Scan for the cell matching the given text and deliver its [x, y] coordinate at center. 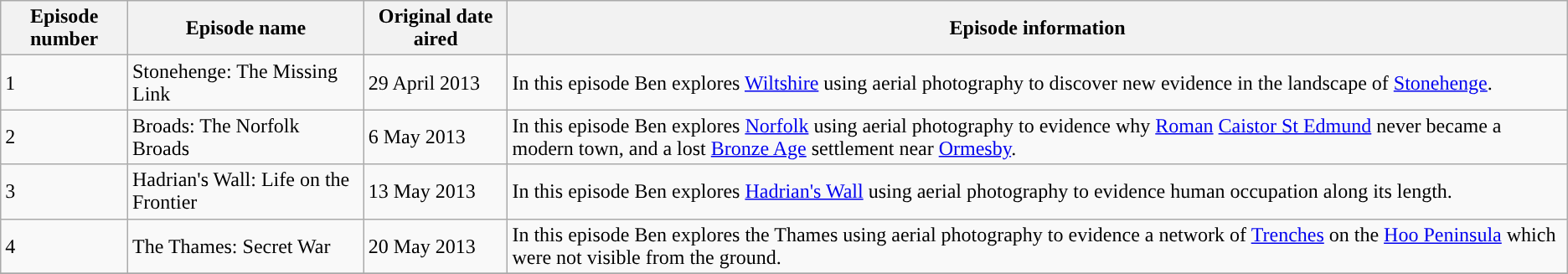
29 April 2013 [436, 82]
Stonehenge: The Missing Link [245, 82]
Original date aired [436, 28]
In this episode Ben explores Hadrian's Wall using aerial photography to evidence human occupation along its length. [1037, 191]
2 [64, 137]
3 [64, 191]
20 May 2013 [436, 246]
Episode information [1037, 28]
The Thames: Secret War [245, 246]
Episode number [64, 28]
6 May 2013 [436, 137]
Episode name [245, 28]
13 May 2013 [436, 191]
Hadrian's Wall: Life on the Frontier [245, 191]
1 [64, 82]
4 [64, 246]
Broads: The Norfolk Broads [245, 137]
In this episode Ben explores Wiltshire using aerial photography to discover new evidence in the landscape of Stonehenge. [1037, 82]
